Provide the [X, Y] coordinate of the cell's center where the given text is located.  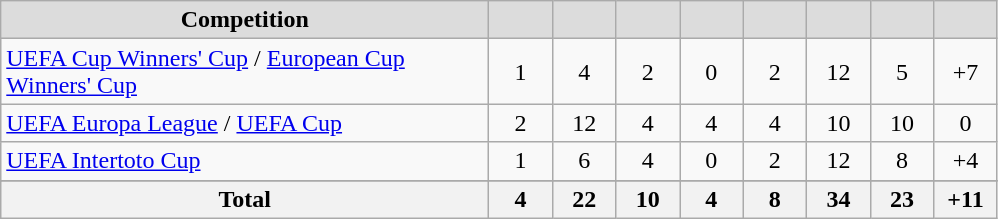
6 [584, 161]
UEFA Intertoto Cup [245, 161]
23 [902, 199]
+7 [966, 72]
UEFA Europa League / UEFA Cup [245, 123]
+11 [966, 199]
Competition [245, 20]
5 [902, 72]
Total [245, 199]
+4 [966, 161]
UEFA Cup Winners' Cup / European Cup Winners' Cup [245, 72]
34 [839, 199]
22 [584, 199]
